Scan for the cell matching the given text and deliver its (x, y) coordinate at center. 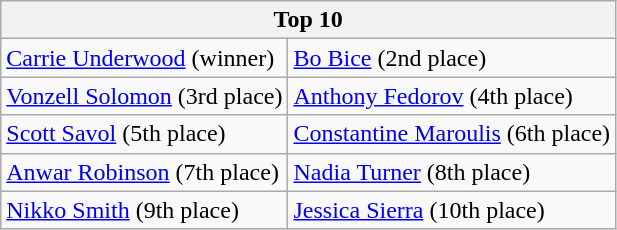
Constantine Maroulis (6th place) (452, 134)
Vonzell Solomon (3rd place) (144, 96)
Nadia Turner (8th place) (452, 172)
Anthony Fedorov (4th place) (452, 96)
Anwar Robinson (7th place) (144, 172)
Carrie Underwood (winner) (144, 58)
Scott Savol (5th place) (144, 134)
Top 10 (308, 20)
Nikko Smith (9th place) (144, 210)
Bo Bice (2nd place) (452, 58)
Jessica Sierra (10th place) (452, 210)
